Locate the cell with the specified text and output its (X, Y) center coordinate. 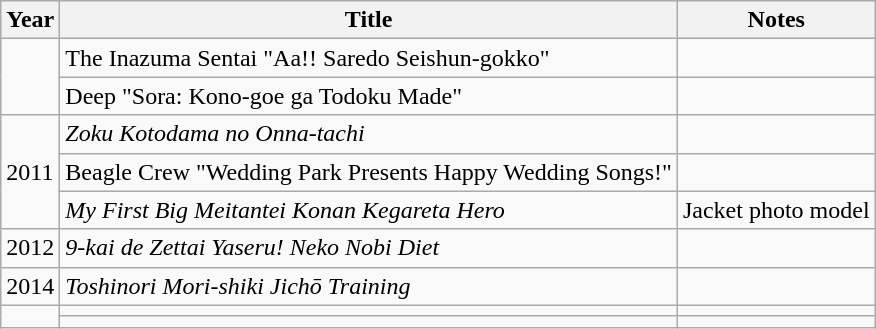
My First Big Meitantei Konan Kegareta Hero (369, 210)
Zoku Kotodama no Onna-tachi (369, 134)
Title (369, 20)
The Inazuma Sentai "Aa!! Saredo Seishun-gokko" (369, 58)
Notes (776, 20)
Toshinori Mori-shiki Jichō Training (369, 286)
2014 (30, 286)
2012 (30, 248)
Beagle Crew "Wedding Park Presents Happy Wedding Songs!" (369, 172)
Deep "Sora: Kono-goe ga Todoku Made" (369, 96)
Year (30, 20)
Jacket photo model (776, 210)
2011 (30, 172)
9-kai de Zettai Yaseru! Neko Nobi Diet (369, 248)
